Extract the [X, Y] coordinate from the center of the cell holding the provided text.  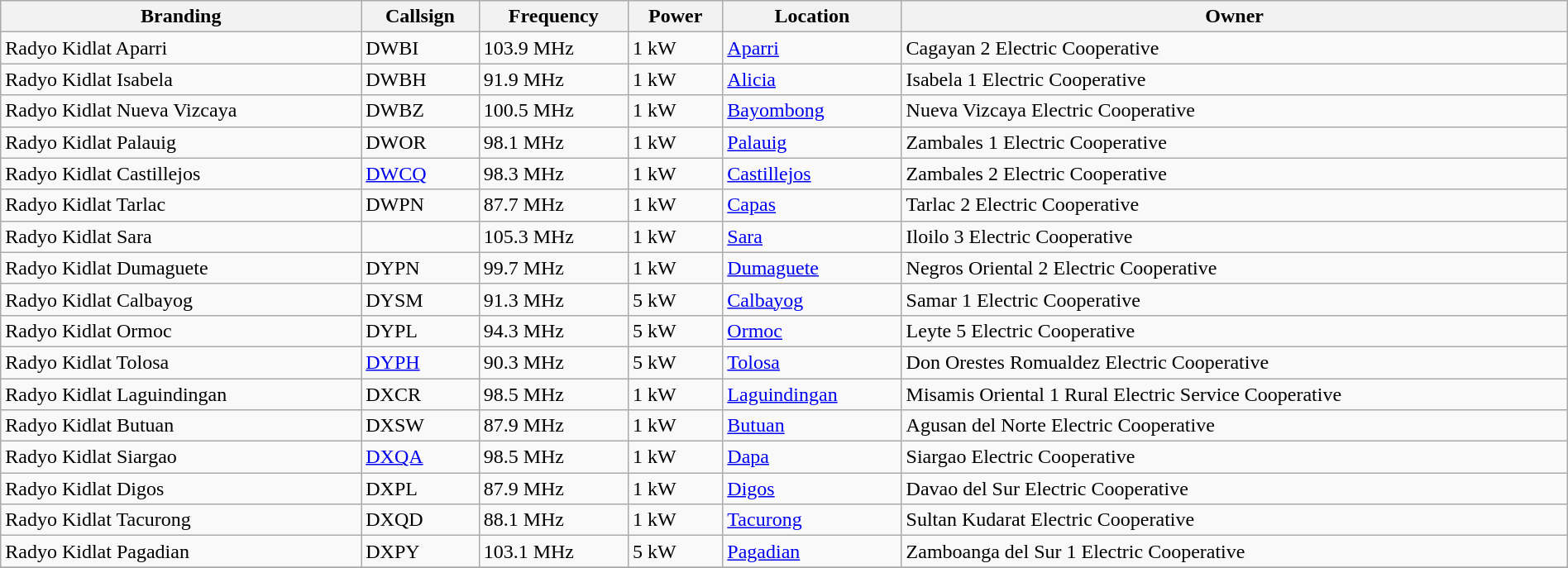
87.7 MHz [553, 205]
DWOR [420, 142]
Isabela 1 Electric Cooperative [1234, 79]
94.3 MHz [553, 331]
Digos [812, 489]
105.3 MHz [553, 236]
Sara [812, 236]
Location [812, 17]
DXQA [420, 457]
Radyo Kidlat Tolosa [181, 362]
91.3 MHz [553, 299]
100.5 MHz [553, 111]
Radyo Kidlat Sara [181, 236]
Pagadian [812, 551]
DWBI [420, 48]
Dapa [812, 457]
Radyo Kidlat Digos [181, 489]
Frequency [553, 17]
Palauig [812, 142]
DXCR [420, 394]
Callsign [420, 17]
Nueva Vizcaya Electric Cooperative [1234, 111]
Laguindingan [812, 394]
Don Orestes Romualdez Electric Cooperative [1234, 362]
DWCQ [420, 174]
98.1 MHz [553, 142]
Bayombong [812, 111]
Radyo Kidlat Ormoc [181, 331]
Siargao Electric Cooperative [1234, 457]
DWPN [420, 205]
Radyo Kidlat Dumaguete [181, 268]
Capas [812, 205]
103.9 MHz [553, 48]
Sultan Kudarat Electric Cooperative [1234, 520]
DYSM [420, 299]
Negros Oriental 2 Electric Cooperative [1234, 268]
91.9 MHz [553, 79]
Radyo Kidlat Tarlac [181, 205]
DXSW [420, 426]
DXPY [420, 551]
DXQD [420, 520]
88.1 MHz [553, 520]
Dumaguete [812, 268]
Branding [181, 17]
Zambales 2 Electric Cooperative [1234, 174]
DWBZ [420, 111]
DYPH [420, 362]
Tacurong [812, 520]
DWBH [420, 79]
Butuan [812, 426]
Zambales 1 Electric Cooperative [1234, 142]
Radyo Kidlat Laguindingan [181, 394]
DYPN [420, 268]
Radyo Kidlat Isabela [181, 79]
Zamboanga del Sur 1 Electric Cooperative [1234, 551]
DXPL [420, 489]
Radyo Kidlat Siargao [181, 457]
98.3 MHz [553, 174]
Calbayog [812, 299]
Radyo Kidlat Nueva Vizcaya [181, 111]
Misamis Oriental 1 Rural Electric Service Cooperative [1234, 394]
Castillejos [812, 174]
Radyo Kidlat Pagadian [181, 551]
Agusan del Norte Electric Cooperative [1234, 426]
103.1 MHz [553, 551]
Cagayan 2 Electric Cooperative [1234, 48]
Radyo Kidlat Tacurong [181, 520]
Power [675, 17]
Davao del Sur Electric Cooperative [1234, 489]
Radyo Kidlat Castillejos [181, 174]
99.7 MHz [553, 268]
Radyo Kidlat Calbayog [181, 299]
Aparri [812, 48]
Tolosa [812, 362]
Radyo Kidlat Butuan [181, 426]
Radyo Kidlat Aparri [181, 48]
Alicia [812, 79]
Ormoc [812, 331]
Leyte 5 Electric Cooperative [1234, 331]
Iloilo 3 Electric Cooperative [1234, 236]
Samar 1 Electric Cooperative [1234, 299]
Tarlac 2 Electric Cooperative [1234, 205]
Owner [1234, 17]
Radyo Kidlat Palauig [181, 142]
DYPL [420, 331]
90.3 MHz [553, 362]
